Detect which cell encompasses the target text, then output its [X, Y] center coordinate. 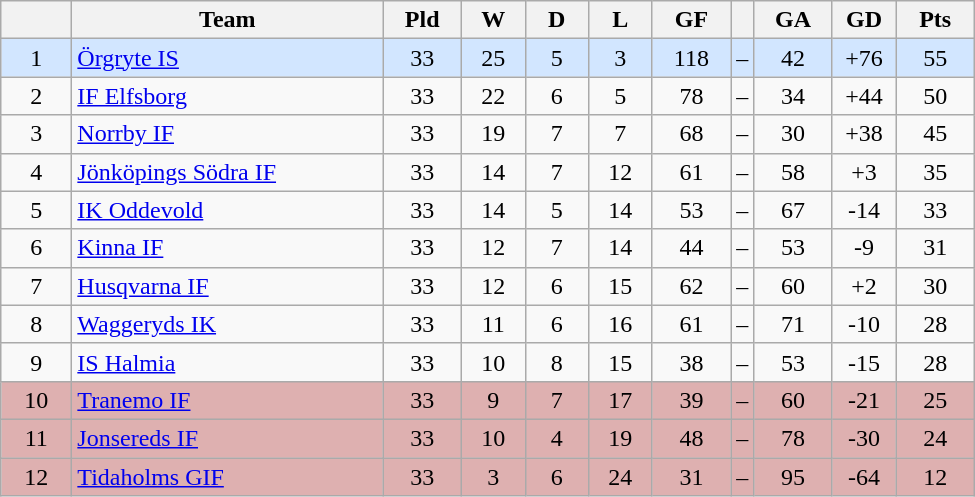
17 [621, 400]
-21 [864, 400]
Norrby IF [228, 134]
-30 [864, 438]
Jonsereds IF [228, 438]
Örgryte IS [228, 58]
55 [936, 58]
GF [692, 20]
42 [794, 58]
Waggeryds IK [228, 324]
Pts [936, 20]
58 [794, 172]
34 [794, 96]
+76 [864, 58]
IF Elfsborg [228, 96]
Pld [422, 20]
IS Halmia [228, 362]
71 [794, 324]
50 [936, 96]
GA [794, 20]
+44 [864, 96]
48 [692, 438]
16 [621, 324]
Team [228, 20]
-15 [864, 362]
44 [692, 248]
Kinna IF [228, 248]
D [557, 20]
+3 [864, 172]
W [493, 20]
62 [692, 286]
IK Oddevold [228, 210]
Jönköpings Södra IF [228, 172]
67 [794, 210]
39 [692, 400]
L [621, 20]
2 [36, 96]
-64 [864, 477]
45 [936, 134]
+38 [864, 134]
GD [864, 20]
118 [692, 58]
+2 [864, 286]
38 [692, 362]
95 [794, 477]
22 [493, 96]
35 [936, 172]
Tranemo IF [228, 400]
Husqvarna IF [228, 286]
Tidaholms GIF [228, 477]
1 [36, 58]
68 [692, 134]
-9 [864, 248]
-14 [864, 210]
-10 [864, 324]
